Detect which cell encompasses the target text, then output its [X, Y] center coordinate. 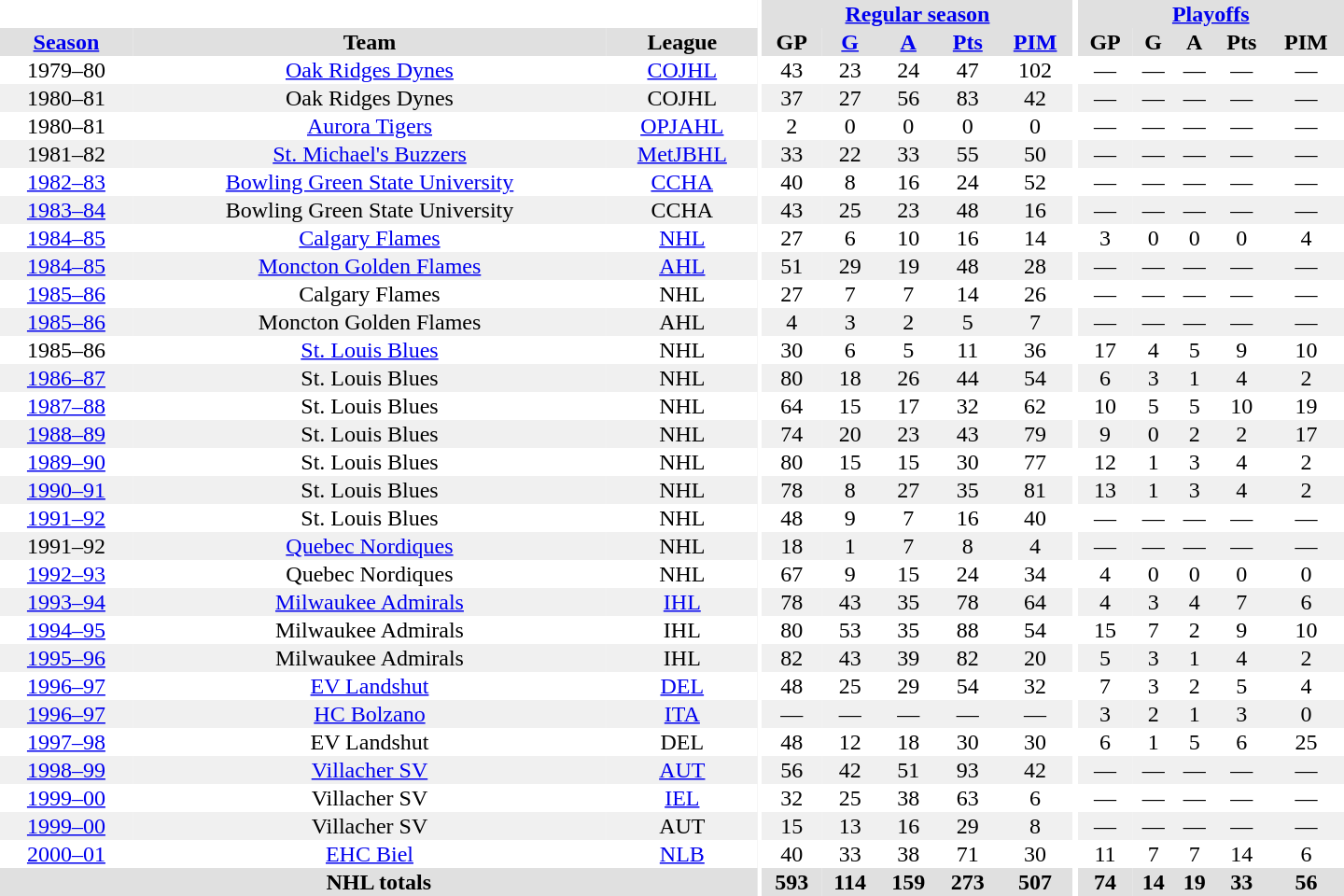
81 [1036, 490]
62 [1036, 406]
507 [1036, 882]
36 [1036, 350]
593 [791, 882]
1979–80 [66, 70]
1998–99 [66, 770]
83 [968, 98]
Playoffs [1211, 14]
1993–94 [66, 602]
55 [968, 154]
1983–84 [66, 210]
1992–93 [66, 574]
IEL [681, 798]
MetJBHL [681, 154]
1988–89 [66, 434]
HC Bolzano [370, 714]
67 [791, 574]
47 [968, 70]
Team [370, 42]
OPJAHL [681, 126]
79 [1036, 434]
53 [849, 630]
28 [1036, 266]
88 [968, 630]
ITA [681, 714]
37 [791, 98]
1989–90 [66, 462]
44 [968, 378]
1997–98 [66, 742]
NHL totals [379, 882]
50 [1036, 154]
League [681, 42]
93 [968, 770]
St. Michael's Buzzers [370, 154]
1982–83 [66, 182]
Season [66, 42]
1981–82 [66, 154]
71 [968, 854]
114 [849, 882]
1986–87 [66, 378]
77 [1036, 462]
1995–96 [66, 658]
63 [968, 798]
273 [968, 882]
EHC Biel [370, 854]
2000–01 [66, 854]
NLB [681, 854]
1990–91 [66, 490]
39 [908, 658]
1994–95 [66, 630]
34 [1036, 574]
Aurora Tigers [370, 126]
22 [849, 154]
52 [1036, 182]
Regular season [917, 14]
102 [1036, 70]
159 [908, 882]
1987–88 [66, 406]
